From the cell containing the given text, extract its center point as (X, Y) coordinate. 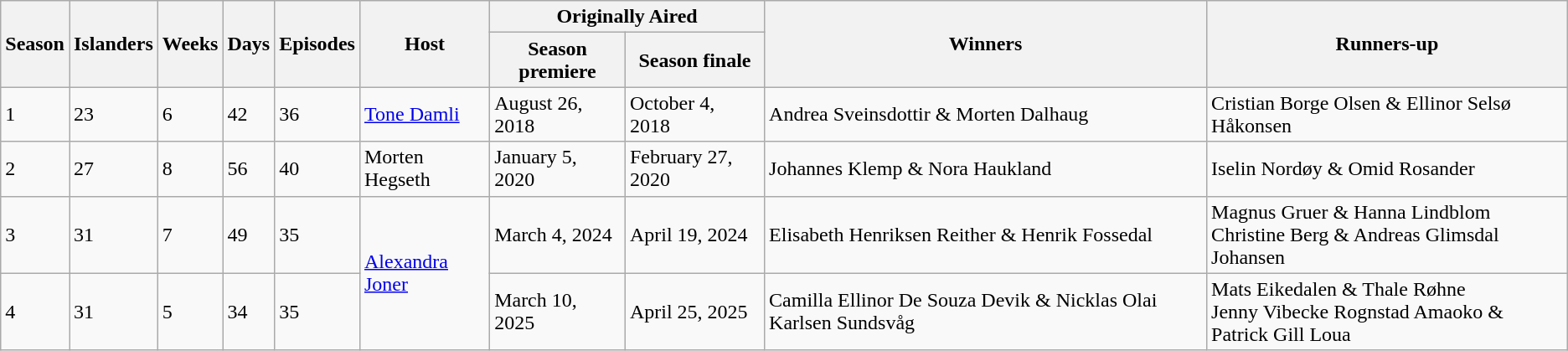
Runners-up (1387, 44)
6 (190, 114)
36 (317, 114)
5 (190, 312)
40 (317, 169)
August 26, 2018 (558, 114)
Tone Damli (424, 114)
Magnus Gruer & Hanna Lindblom Christine Berg & Andreas Glimsdal Johansen (1387, 235)
April 19, 2024 (694, 235)
Iselin Nordøy & Omid Rosander (1387, 169)
4 (35, 312)
January 5, 2020 (558, 169)
56 (249, 169)
42 (249, 114)
Season premiere (558, 60)
7 (190, 235)
3 (35, 235)
Elisabeth Henriksen Reither & Henrik Fossedal (986, 235)
Morten Hegseth (424, 169)
Johannes Klemp & Nora Haukland (986, 169)
1 (35, 114)
Season (35, 44)
8 (190, 169)
Alexandra Joner (424, 273)
October 4, 2018 (694, 114)
February 27, 2020 (694, 169)
Season finale (694, 60)
23 (113, 114)
Camilla Ellinor De Souza Devik & Nicklas Olai Karlsen Sundsvåg (986, 312)
Andrea Sveinsdottir & Morten Dalhaug (986, 114)
Mats Eikedalen & Thale Røhne Jenny Vibecke Rognstad Amaoko & Patrick Gill Loua (1387, 312)
34 (249, 312)
Originally Aired (627, 17)
Days (249, 44)
49 (249, 235)
27 (113, 169)
Host (424, 44)
March 10, 2025 (558, 312)
Islanders (113, 44)
Episodes (317, 44)
April 25, 2025 (694, 312)
Weeks (190, 44)
2 (35, 169)
Cristian Borge Olsen & Ellinor Selsø Håkonsen (1387, 114)
Winners (986, 44)
March 4, 2024 (558, 235)
